Search for the cell housing the specified text and yield its (x, y) center coordinate. 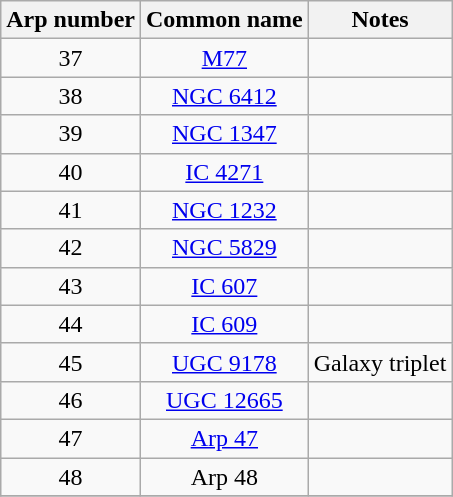
47 (71, 438)
Arp number (71, 20)
48 (71, 477)
IC 4271 (224, 172)
NGC 5829 (224, 248)
NGC 6412 (224, 96)
M77 (224, 58)
41 (71, 210)
Galaxy triplet (380, 362)
Common name (224, 20)
42 (71, 248)
40 (71, 172)
44 (71, 324)
38 (71, 96)
IC 607 (224, 286)
37 (71, 58)
NGC 1232 (224, 210)
Arp 47 (224, 438)
46 (71, 400)
39 (71, 134)
UGC 9178 (224, 362)
UGC 12665 (224, 400)
Arp 48 (224, 477)
43 (71, 286)
Notes (380, 20)
NGC 1347 (224, 134)
45 (71, 362)
IC 609 (224, 324)
